Return the (x, y) coordinate for the center point of the cell that contains the specified text.  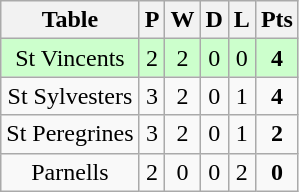
Parnells (70, 172)
P (152, 20)
Pts (276, 20)
W (182, 20)
Table (70, 20)
St Sylvesters (70, 96)
D (214, 20)
L (242, 20)
St Vincents (70, 58)
St Peregrines (70, 134)
